Find where the given text appears and provide that cell's center as (x, y) coordinate. 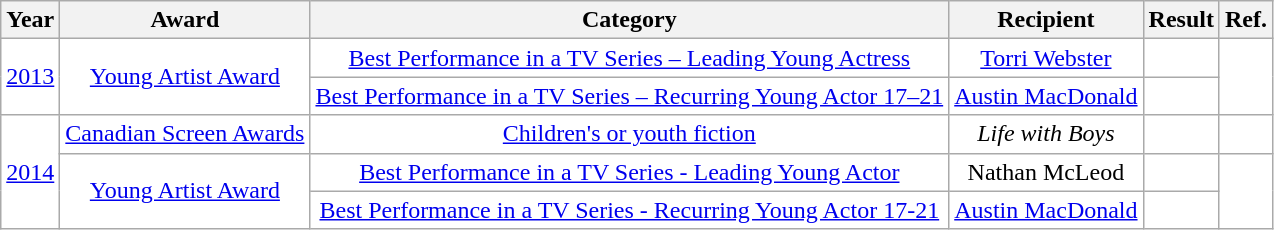
Children's or youth fiction (630, 134)
Best Performance in a TV Series – Leading Young Actress (630, 58)
Ref. (1246, 20)
Best Performance in a TV Series - Recurring Young Actor 17-21 (630, 210)
Best Performance in a TV Series - Leading Young Actor (630, 172)
Nathan McLeod (1046, 172)
Award (185, 20)
Canadian Screen Awards (185, 134)
Torri Webster (1046, 58)
2013 (30, 77)
2014 (30, 172)
Category (630, 20)
Best Performance in a TV Series – Recurring Young Actor 17–21 (630, 96)
Life with Boys (1046, 134)
Result (1181, 20)
Recipient (1046, 20)
Year (30, 20)
